Return [x, y] of the center of cell containing provided text 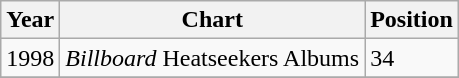
Chart [212, 20]
Position [412, 20]
1998 [30, 58]
Billboard Heatseekers Albums [212, 58]
Year [30, 20]
34 [412, 58]
